Determine the [X, Y] coordinate at the center of the cell enclosing the given text.  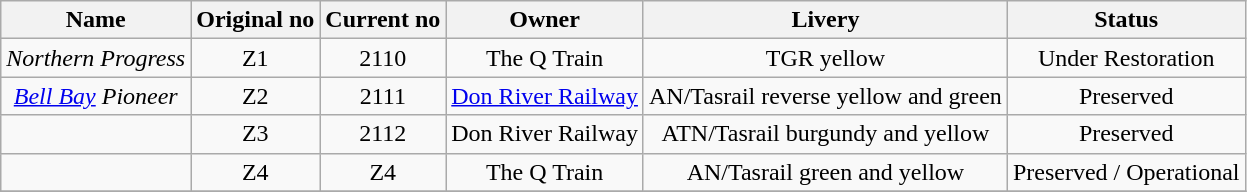
Northern Progress [96, 58]
2111 [383, 96]
AN/Tasrail green and yellow [825, 172]
Preserved / Operational [1126, 172]
Original no [256, 20]
Z2 [256, 96]
2112 [383, 134]
Z1 [256, 58]
Livery [825, 20]
Name [96, 20]
Current no [383, 20]
2110 [383, 58]
AN/Tasrail reverse yellow and green [825, 96]
Owner [545, 20]
Bell Bay Pioneer [96, 96]
Z3 [256, 134]
Under Restoration [1126, 58]
ATN/Tasrail burgundy and yellow [825, 134]
Status [1126, 20]
TGR yellow [825, 58]
